Search for the cell housing the specified text and yield its [x, y] center coordinate. 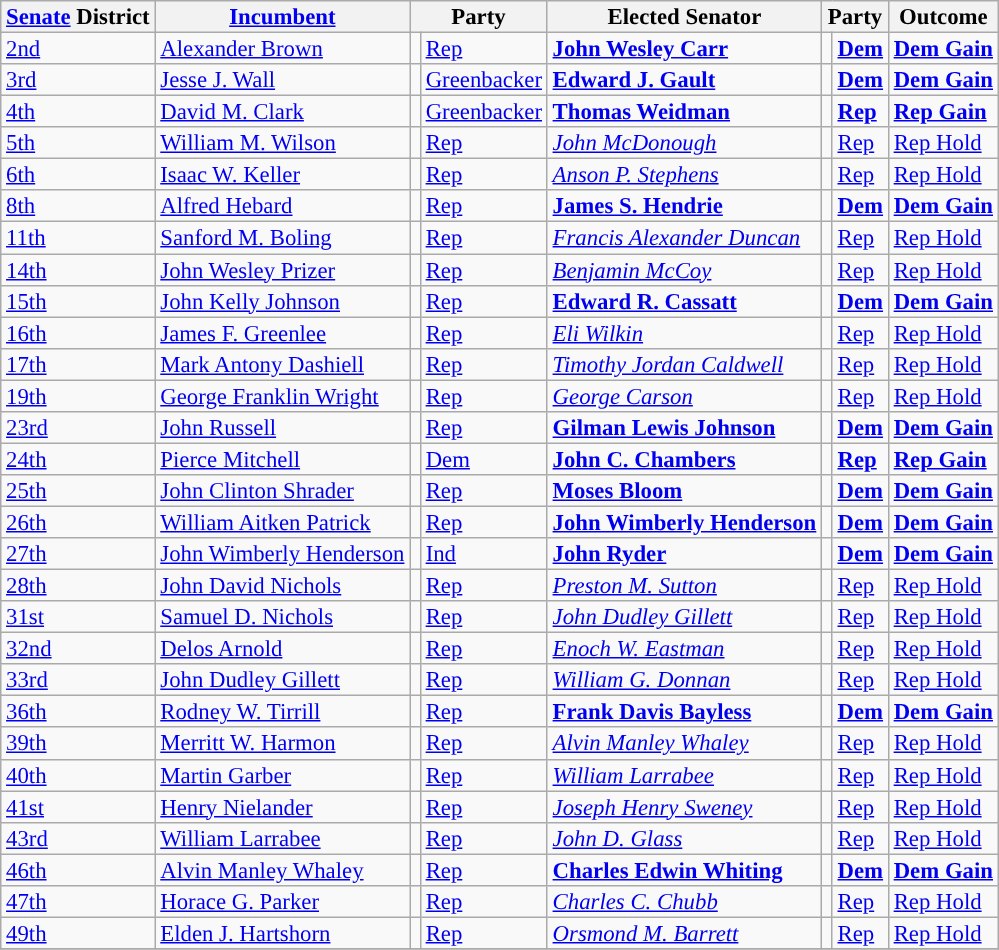
Frank Davis Bayless [684, 712]
Anson P. Stephens [684, 175]
14th [78, 270]
26th [78, 522]
Horace G. Parker [282, 902]
39th [78, 744]
16th [78, 333]
Delos Arnold [282, 649]
Enoch W. Eastman [684, 649]
Alfred Hebard [282, 206]
23rd [78, 428]
William M. Wilson [282, 143]
Incumbent [282, 17]
31st [78, 617]
Merritt W. Harmon [282, 744]
Sanford M. Boling [282, 238]
41st [78, 807]
Mark Antony Dashiell [282, 364]
John Clinton Shrader [282, 491]
Alexander Brown [282, 49]
Jesse J. Wall [282, 80]
Thomas Weidman [684, 112]
Henry Nielander [282, 807]
John David Nichols [282, 586]
Preston M. Sutton [684, 586]
John C. Chambers [684, 459]
3rd [78, 80]
27th [78, 554]
Joseph Henry Sweney [684, 807]
33rd [78, 680]
4th [78, 112]
49th [78, 933]
John Wesley Carr [684, 49]
Ind [484, 554]
Senate District [78, 17]
Moses Bloom [684, 491]
Elected Senator [684, 17]
William G. Donnan [684, 680]
Isaac W. Keller [282, 175]
James F. Greenlee [282, 333]
Eli Wilkin [684, 333]
5th [78, 143]
2nd [78, 49]
25th [78, 491]
John Wesley Prizer [282, 270]
47th [78, 902]
24th [78, 459]
George Franklin Wright [282, 396]
Edward J. Gault [684, 80]
8th [78, 206]
James S. Hendrie [684, 206]
Outcome [943, 17]
Elden J. Hartshorn [282, 933]
John McDonough [684, 143]
Samuel D. Nichols [282, 617]
46th [78, 870]
Orsmond M. Barrett [684, 933]
15th [78, 301]
Charles Edwin Whiting [684, 870]
Martin Garber [282, 775]
32nd [78, 649]
John Russell [282, 428]
40th [78, 775]
Gilman Lewis Johnson [684, 428]
36th [78, 712]
Timothy Jordan Caldwell [684, 364]
William Aitken Patrick [282, 522]
Charles C. Chubb [684, 902]
John D. Glass [684, 838]
Edward R. Cassatt [684, 301]
David M. Clark [282, 112]
Pierce Mitchell [282, 459]
17th [78, 364]
43rd [78, 838]
Francis Alexander Duncan [684, 238]
19th [78, 396]
28th [78, 586]
Rodney W. Tirrill [282, 712]
George Carson [684, 396]
Benjamin McCoy [684, 270]
John Ryder [684, 554]
11th [78, 238]
John Kelly Johnson [282, 301]
6th [78, 175]
